Return the (x, y) coordinate for the center point of the cell that contains the specified text.  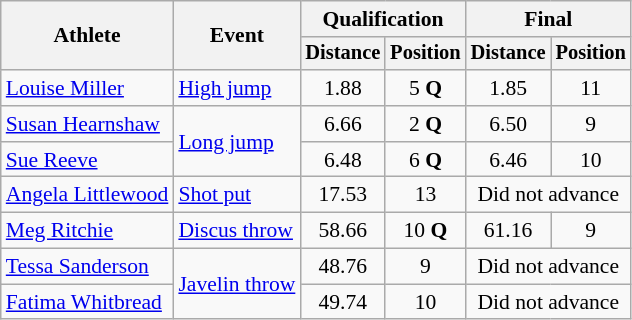
10 Q (425, 231)
6.50 (508, 124)
6.66 (342, 124)
17.53 (342, 195)
Tessa Sanderson (88, 267)
58.66 (342, 231)
Event (236, 36)
13 (425, 195)
Shot put (236, 195)
61.16 (508, 231)
Angela Littlewood (88, 195)
5 Q (425, 88)
11 (591, 88)
Athlete (88, 36)
6.46 (508, 160)
Meg Ritchie (88, 231)
Final (548, 19)
Louise Miller (88, 88)
Qualification (382, 19)
Discus throw (236, 231)
48.76 (342, 267)
High jump (236, 88)
49.74 (342, 302)
Susan Hearnshaw (88, 124)
6 Q (425, 160)
Sue Reeve (88, 160)
Fatima Whitbread (88, 302)
6.48 (342, 160)
1.85 (508, 88)
Long jump (236, 142)
2 Q (425, 124)
Javelin throw (236, 284)
1.88 (342, 88)
